From the cell containing the given text, extract its center point as (x, y) coordinate. 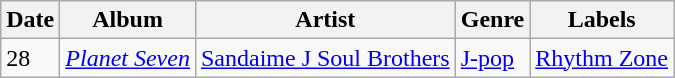
Date (30, 20)
Artist (325, 20)
Genre (492, 20)
Labels (602, 20)
28 (30, 58)
Sandaime J Soul Brothers (325, 58)
J-pop (492, 58)
Planet Seven (128, 58)
Album (128, 20)
Rhythm Zone (602, 58)
